From the cell containing the given text, extract its center point as (x, y) coordinate. 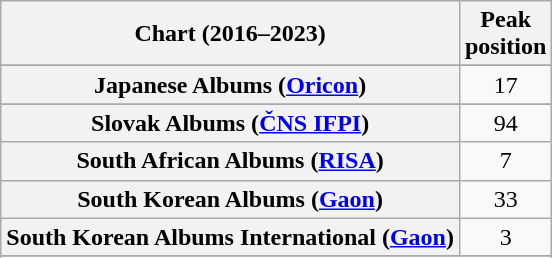
Peak position (505, 34)
South African Albums (RISA) (230, 161)
3 (505, 237)
Slovak Albums (ČNS IFPI) (230, 123)
South Korean Albums International (Gaon) (230, 237)
Chart (2016–2023) (230, 34)
South Korean Albums (Gaon) (230, 199)
33 (505, 199)
17 (505, 85)
94 (505, 123)
7 (505, 161)
Japanese Albums (Oricon) (230, 85)
